Return [x, y] of the center of cell containing provided text 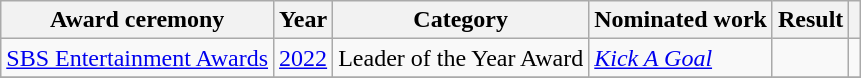
Award ceremony [138, 20]
Year [304, 20]
Nominated work [681, 20]
SBS Entertainment Awards [138, 58]
Category [461, 20]
2022 [304, 58]
Result [810, 20]
Kick A Goal [681, 58]
Leader of the Year Award [461, 58]
